Return (x, y) of the center of cell containing provided text 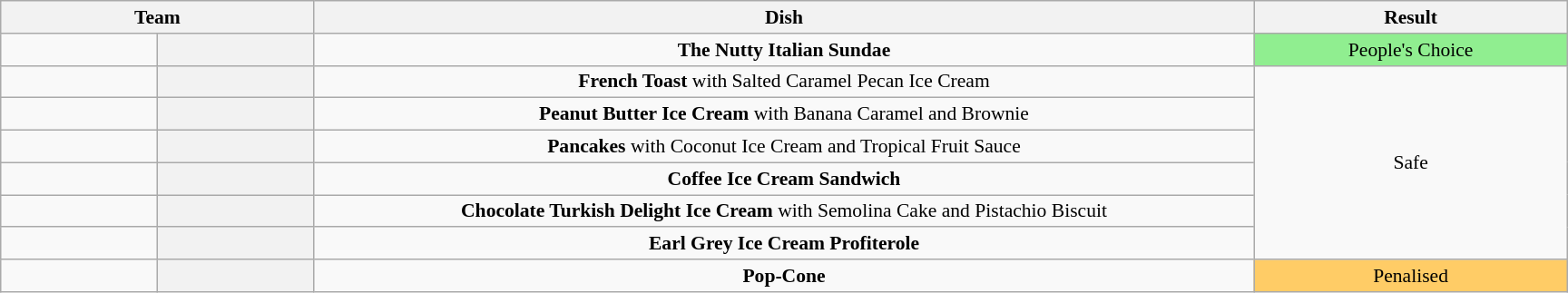
Safe (1410, 162)
People's Choice (1410, 50)
The Nutty Italian Sundae (784, 50)
Peanut Butter Ice Cream with Banana Caramel and Brownie (784, 114)
Penalised (1410, 276)
Coffee Ice Cream Sandwich (784, 179)
Pancakes with Coconut Ice Cream and Tropical Fruit Sauce (784, 147)
Result (1410, 17)
Earl Grey Ice Cream Profiterole (784, 244)
French Toast with Salted Caramel Pecan Ice Cream (784, 82)
Pop-Cone (784, 276)
Team (158, 17)
Dish (784, 17)
Chocolate Turkish Delight Ice Cream with Semolina Cake and Pistachio Biscuit (784, 211)
